Detect which cell encompasses the target text, then output its (x, y) center coordinate. 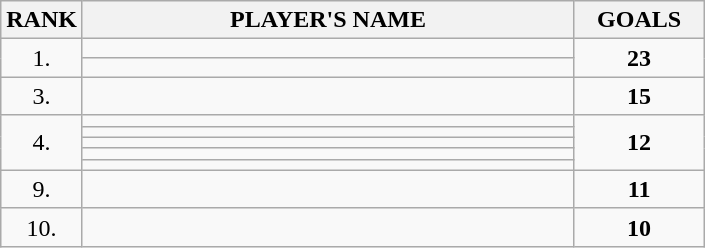
9. (42, 189)
PLAYER'S NAME (328, 20)
1. (42, 58)
12 (640, 142)
RANK (42, 20)
3. (42, 96)
11 (640, 189)
10 (640, 227)
GOALS (640, 20)
15 (640, 96)
23 (640, 58)
10. (42, 227)
4. (42, 142)
